Identify which cell holds the provided text, then report its (X, Y) central coordinate. 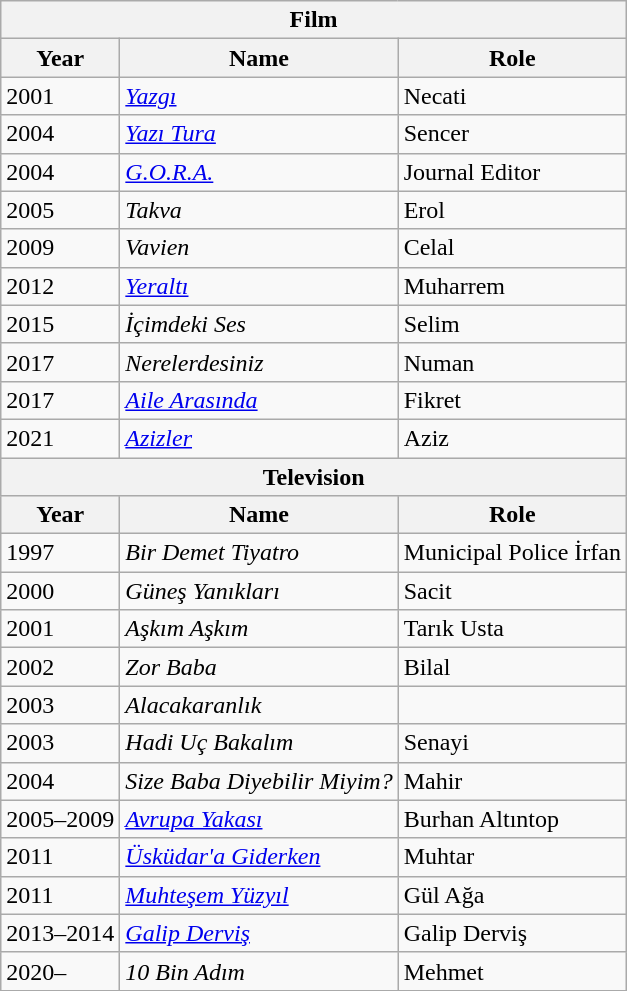
Mahir (512, 781)
İçimdeki Ses (259, 324)
Azizler (259, 438)
Alacakaranlık (259, 705)
Takva (259, 210)
Zor Baba (259, 667)
2015 (60, 324)
Journal Editor (512, 172)
Yazgı (259, 96)
10 Bin Adım (259, 971)
2005 (60, 210)
Nerelerdesiniz (259, 362)
Aşkım Aşkım (259, 629)
G.O.R.A. (259, 172)
Muhtar (512, 857)
2012 (60, 286)
Senayi (512, 743)
Aziz (512, 438)
2009 (60, 248)
2021 (60, 438)
Yazı Tura (259, 134)
Tarık Usta (512, 629)
Üsküdar'a Giderken (259, 857)
2005–2009 (60, 819)
2000 (60, 591)
Burhan Altıntop (512, 819)
Selim (512, 324)
Hadi Uç Bakalım (259, 743)
Bir Demet Tiyatro (259, 553)
Vavien (259, 248)
1997 (60, 553)
Bilal (512, 667)
Fikret (512, 400)
Aile Arasında (259, 400)
2002 (60, 667)
Celal (512, 248)
Gül Ağa (512, 895)
Yeraltı (259, 286)
Sacit (512, 591)
Numan (512, 362)
Municipal Police İrfan (512, 553)
2013–2014 (60, 933)
Muharrem (512, 286)
Film (314, 20)
Avrupa Yakası (259, 819)
Television (314, 477)
Muhteşem Yüzyıl (259, 895)
2020– (60, 971)
Mehmet (512, 971)
Sencer (512, 134)
Erol (512, 210)
Size Baba Diyebilir Miyim? (259, 781)
Necati (512, 96)
Güneş Yanıkları (259, 591)
